Determine the (X, Y) coordinate at the center of the cell enclosing the given text.  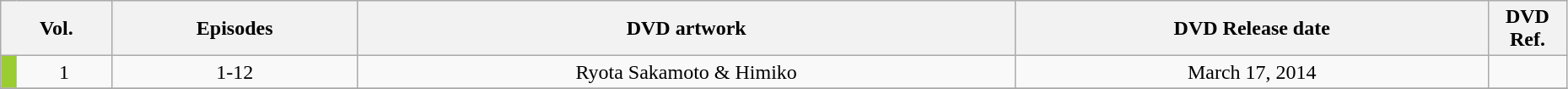
DVD artwork (687, 29)
Vol. (57, 29)
DVD Ref. (1528, 29)
Ryota Sakamoto & Himiko (687, 72)
DVD Release date (1252, 29)
1-12 (234, 72)
1 (64, 72)
Episodes (234, 29)
March 17, 2014 (1252, 72)
